Find where the given text appears and provide that cell's center as [X, Y] coordinate. 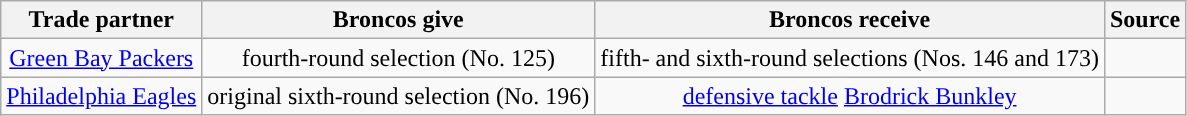
Philadelphia Eagles [102, 96]
fifth- and sixth-round selections (Nos. 146 and 173) [850, 58]
defensive tackle Brodrick Bunkley [850, 96]
original sixth-round selection (No. 196) [398, 96]
Trade partner [102, 20]
Broncos give [398, 20]
fourth-round selection (No. 125) [398, 58]
Source [1144, 20]
Broncos receive [850, 20]
Green Bay Packers [102, 58]
